Extract the [x, y] coordinate from the center of the cell holding the provided text.  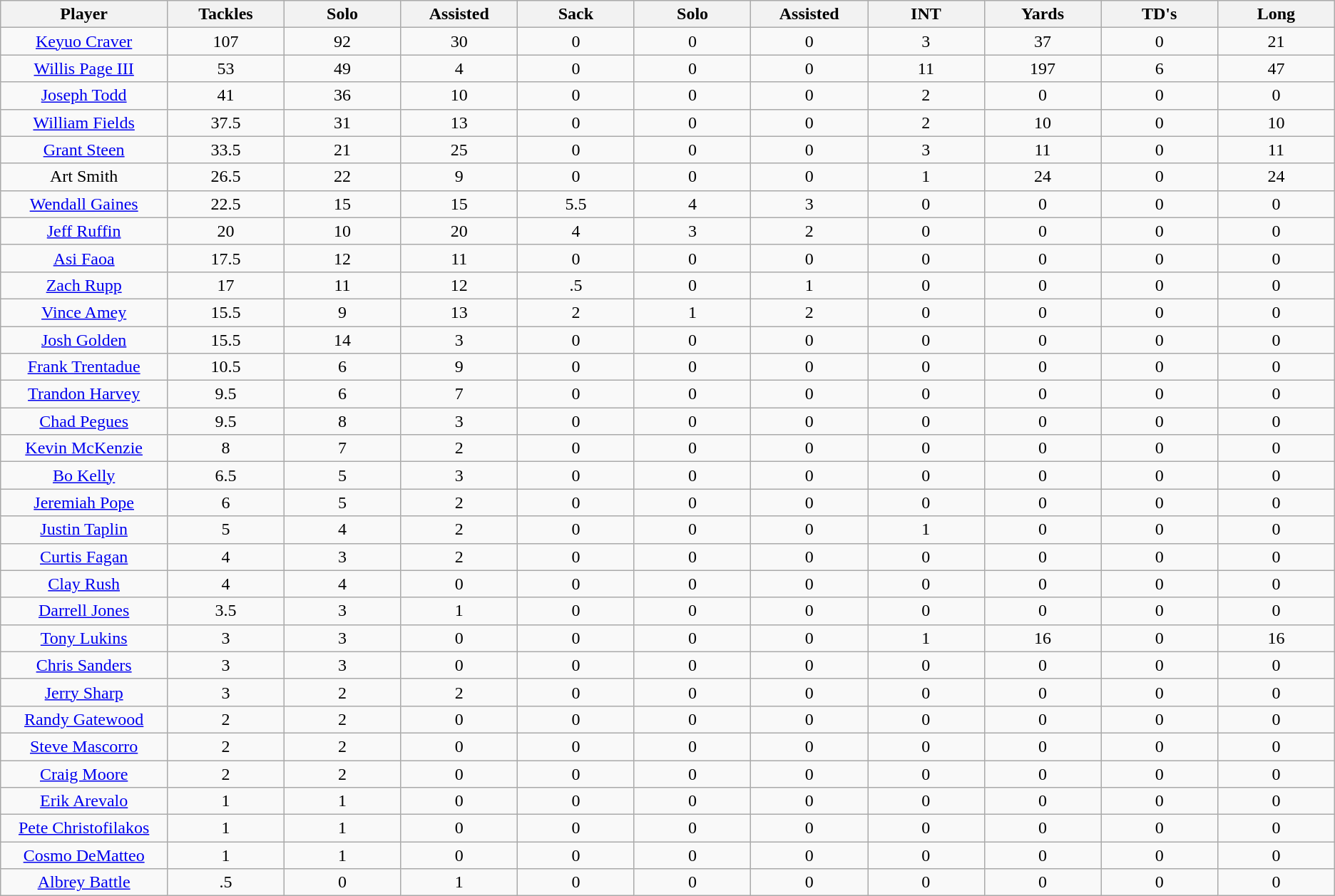
Albrey Battle [84, 882]
Player [84, 14]
22 [342, 177]
Justin Taplin [84, 530]
Darrell Jones [84, 611]
17.5 [226, 258]
6.5 [226, 475]
25 [459, 150]
Bo Kelly [84, 475]
Willis Page III [84, 68]
37 [1043, 41]
30 [459, 41]
Trandon Harvey [84, 394]
49 [342, 68]
107 [226, 41]
Tackles [226, 14]
Jerry Sharp [84, 692]
17 [226, 285]
31 [342, 123]
Frank Trentadue [84, 367]
Randy Gatewood [84, 719]
37.5 [226, 123]
Yards [1043, 14]
Pete Christofilakos [84, 828]
Sack [576, 14]
Joseph Todd [84, 96]
Asi Faoa [84, 258]
Art Smith [84, 177]
Wendall Gaines [84, 204]
10.5 [226, 367]
Chad Pegues [84, 421]
Jeremiah Pope [84, 503]
Keyuo Craver [84, 41]
Curtis Fagan [84, 557]
Craig Moore [84, 773]
Tony Lukins [84, 638]
14 [342, 340]
Cosmo DeMatteo [84, 855]
33.5 [226, 150]
Chris Sanders [84, 665]
92 [342, 41]
Zach Rupp [84, 285]
Clay Rush [84, 584]
Vince Amey [84, 312]
47 [1277, 68]
197 [1043, 68]
INT [926, 14]
53 [226, 68]
36 [342, 96]
3.5 [226, 611]
26.5 [226, 177]
Erik Arevalo [84, 801]
Josh Golden [84, 340]
41 [226, 96]
William Fields [84, 123]
Steve Mascorro [84, 746]
Jeff Ruffin [84, 231]
Grant Steen [84, 150]
Kevin McKenzie [84, 448]
22.5 [226, 204]
Long [1277, 14]
TD's [1160, 14]
5.5 [576, 204]
